From the cell containing the given text, extract its center point as [X, Y] coordinate. 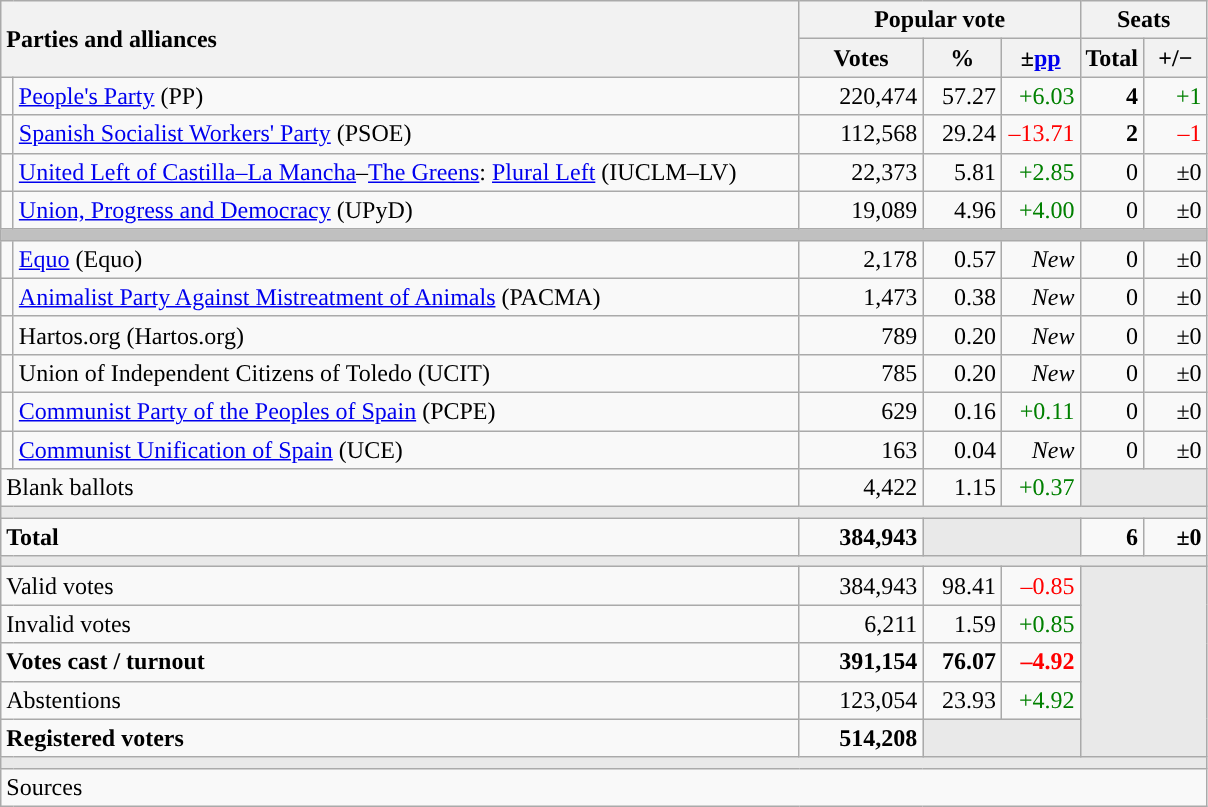
Blank ballots [400, 488]
–4.92 [1040, 662]
98.41 [962, 586]
Abstentions [400, 700]
1.59 [962, 624]
Invalid votes [400, 624]
2,178 [861, 259]
4 [1112, 96]
220,474 [861, 96]
123,054 [861, 700]
–1 [1176, 134]
23.93 [962, 700]
Parties and alliances [400, 39]
Spanish Socialist Workers' Party (PSOE) [406, 134]
+0.11 [1040, 411]
789 [861, 335]
1,473 [861, 297]
785 [861, 373]
People's Party (PP) [406, 96]
Communist Unification of Spain (UCE) [406, 449]
5.81 [962, 172]
1.15 [962, 488]
4,422 [861, 488]
76.07 [962, 662]
% [962, 58]
0.16 [962, 411]
29.24 [962, 134]
+6.03 [1040, 96]
Animalist Party Against Mistreatment of Animals (PACMA) [406, 297]
Popular vote [940, 20]
57.27 [962, 96]
22,373 [861, 172]
514,208 [861, 738]
Valid votes [400, 586]
+2.85 [1040, 172]
Sources [604, 787]
163 [861, 449]
Seats [1144, 20]
–0.85 [1040, 586]
+0.37 [1040, 488]
112,568 [861, 134]
0.04 [962, 449]
+1 [1176, 96]
6,211 [861, 624]
19,089 [861, 210]
Votes cast / turnout [400, 662]
629 [861, 411]
0.38 [962, 297]
Registered voters [400, 738]
Communist Party of the Peoples of Spain (PCPE) [406, 411]
0.57 [962, 259]
4.96 [962, 210]
+0.85 [1040, 624]
Union of Independent Citizens of Toledo (UCIT) [406, 373]
United Left of Castilla–La Mancha–The Greens: Plural Left (IUCLM–LV) [406, 172]
6 [1112, 537]
2 [1112, 134]
±pp [1040, 58]
+/− [1176, 58]
391,154 [861, 662]
–13.71 [1040, 134]
Hartos.org (Hartos.org) [406, 335]
Union, Progress and Democracy (UPyD) [406, 210]
+4.92 [1040, 700]
Equo (Equo) [406, 259]
+4.00 [1040, 210]
Votes [861, 58]
